Detect which cell encompasses the target text, then output its [X, Y] center coordinate. 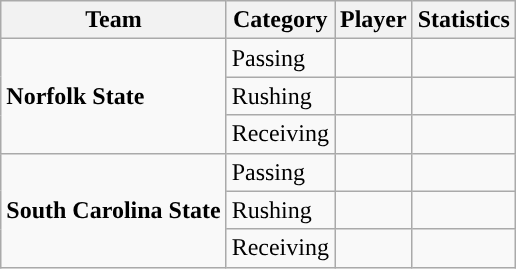
Statistics [464, 20]
South Carolina State [114, 210]
Norfolk State [114, 96]
Category [280, 20]
Player [373, 20]
Team [114, 20]
